For the text-containing cell, return its midpoint in (x, y) coordinate format. 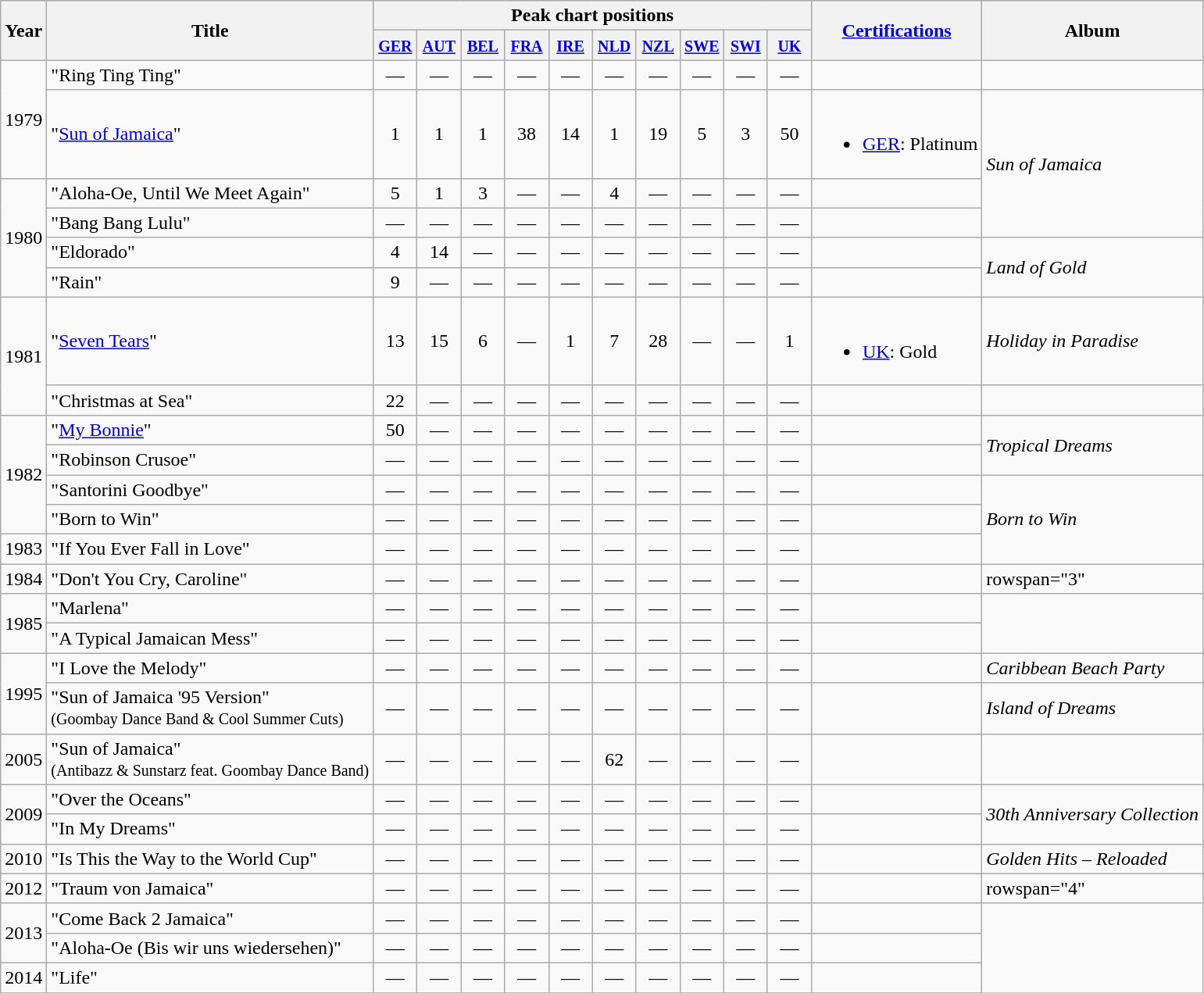
NLD (614, 45)
"Is This the Way to the World Cup" (210, 859)
2010 (23, 859)
"Aloha-Oe (Bis wir uns wiedersehen)" (210, 948)
1983 (23, 549)
30th Anniversary Collection (1092, 814)
AUT (439, 45)
SWI (745, 45)
Born to Win (1092, 520)
GER (395, 45)
6 (483, 341)
9 (395, 282)
"Rain" (210, 282)
"Ring Ting Ting" (210, 75)
15 (439, 341)
"Christmas at Sea" (210, 400)
GER: Platinum (896, 134)
"Over the Oceans" (210, 799)
"Bang Bang Lulu" (210, 223)
Island of Dreams (1092, 708)
NZL (658, 45)
"Come Back 2 Jamaica" (210, 918)
2012 (23, 888)
2014 (23, 977)
FRA (527, 45)
"Santorini Goodbye" (210, 490)
BEL (483, 45)
Caribbean Beach Party (1092, 668)
"If You Ever Fall in Love" (210, 549)
Year (23, 30)
2005 (23, 759)
"Sun of Jamaica '95 Version"(Goombay Dance Band & Cool Summer Cuts) (210, 708)
1979 (23, 119)
"Traum von Jamaica" (210, 888)
1980 (23, 238)
28 (658, 341)
SWE (702, 45)
UK (789, 45)
22 (395, 400)
"Marlena" (210, 609)
38 (527, 134)
Holiday in Paradise (1092, 341)
Album (1092, 30)
rowspan="3" (1092, 579)
Tropical Dreams (1092, 445)
"Born to Win" (210, 520)
"A Typical Jamaican Mess" (210, 638)
19 (658, 134)
"Seven Tears" (210, 341)
"Sun of Jamaica"(Antibazz & Sunstarz feat. Goombay Dance Band) (210, 759)
Title (210, 30)
7 (614, 341)
UK: Gold (896, 341)
62 (614, 759)
Golden Hits – Reloaded (1092, 859)
"Don't You Cry, Caroline" (210, 579)
"Sun of Jamaica" (210, 134)
Land of Gold (1092, 267)
"Life" (210, 977)
"Eldorado" (210, 252)
"My Bonnie" (210, 430)
"In My Dreams" (210, 829)
2009 (23, 814)
"Robinson Crusoe" (210, 459)
1995 (23, 694)
Certifications (896, 30)
1981 (23, 356)
1984 (23, 579)
2013 (23, 933)
rowspan="4" (1092, 888)
"I Love the Melody" (210, 668)
"Aloha-Oe, Until We Meet Again" (210, 193)
1985 (23, 623)
Sun of Jamaica (1092, 164)
IRE (570, 45)
Peak chart positions (592, 16)
1982 (23, 474)
13 (395, 341)
